From the cell containing the given text, extract its center point as [x, y] coordinate. 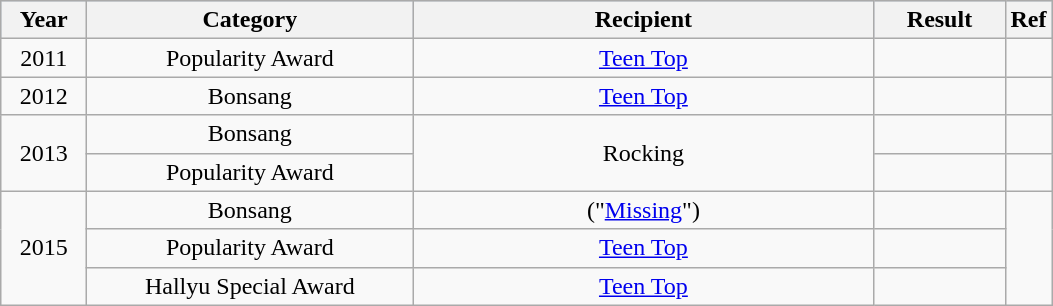
Hallyu Special Award [250, 286]
2012 [44, 96]
Category [250, 20]
Ref [1028, 20]
("Missing") [644, 210]
2011 [44, 58]
Recipient [644, 20]
Year [44, 20]
Rocking [644, 153]
2015 [44, 248]
2013 [44, 153]
Result [940, 20]
